Scan for the cell matching the given text and deliver its (x, y) coordinate at center. 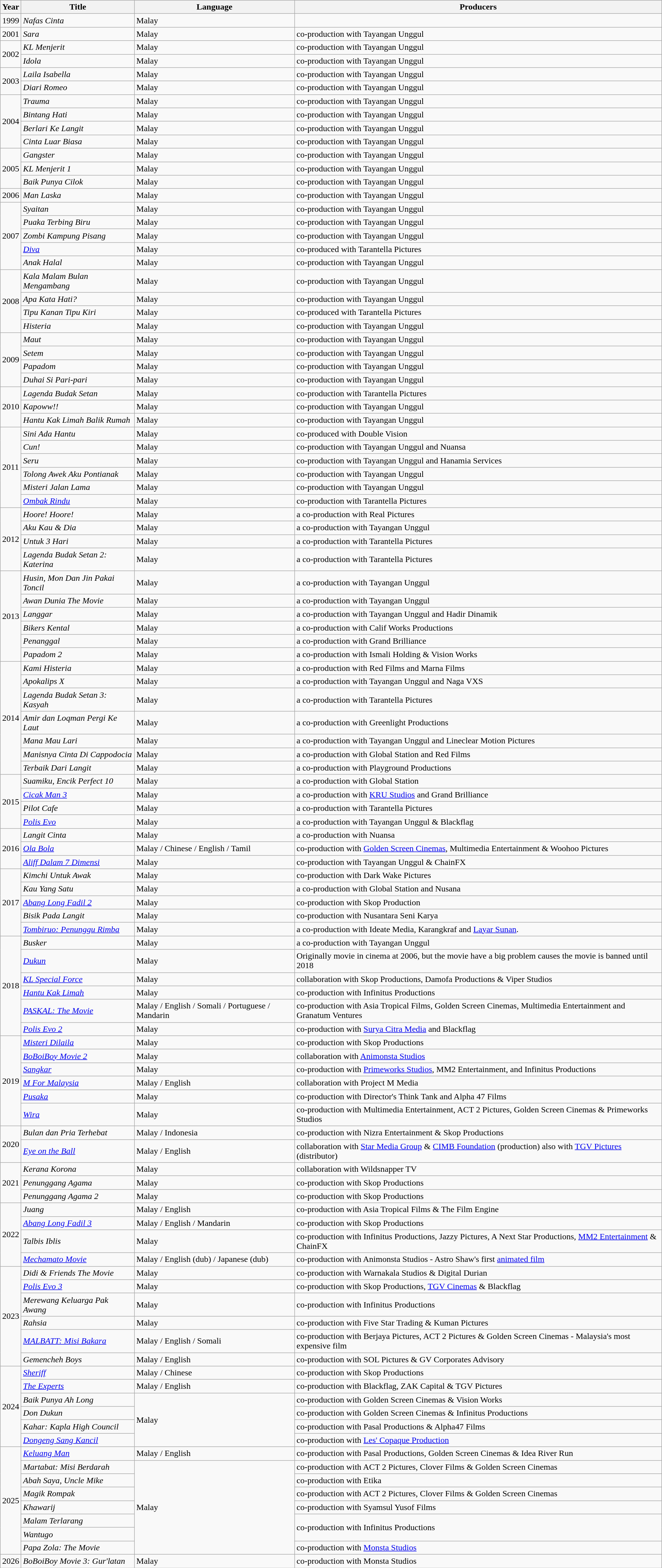
co-production with Five Star Trading & Kuman Pictures (478, 1323)
Untuk 3 Hari (78, 541)
co-production with Skop Production (478, 902)
a co-production with Nuansa (478, 835)
2007 (11, 236)
Penanggal (78, 641)
Mechamato Movie (78, 1259)
Papa Zola: The Movie (78, 1547)
MALBATT: Misi Bakara (78, 1341)
Kau Yang Satu (78, 889)
Wantugo (78, 1534)
co-production with Golden Screen Cinemas, Multimedia Entertainment & Woohoo Pictures (478, 848)
Hantu Kak Limah Balik Rumah (78, 420)
co-production with Golden Screen Cinemas & Infinitus Productions (478, 1413)
Tipu Kanan Tipu Kiri (78, 312)
co-production with Primeworks Studios, MM2 Entertainment, and Infinitus Productions (478, 1069)
Malay / English / Somali / Portuguese / Mandarin (214, 1011)
Polis Evo 3 (78, 1286)
collaboration with Animonsta Studios (478, 1056)
Dukun (78, 961)
Anak Halal (78, 263)
a co-production with KRU Studios and Grand Brilliance (478, 795)
Cinta Luar Biasa (78, 141)
Lagenda Budak Setan 3: Kasyah (78, 700)
collaboration with Wildsnapper TV (478, 1169)
2004 (11, 121)
Nafas Cinta (78, 21)
Talbis Iblis (78, 1241)
co-production with Nusantara Seni Karya (478, 916)
Gemencheh Boys (78, 1359)
a co-production with Ismali Holding & Vision Works (478, 655)
Pusaka (78, 1096)
Setem (78, 353)
Apa Kata Hati? (78, 299)
Keluang Man (78, 1453)
co-production with Warnakala Studios & Digital Durian (478, 1273)
2021 (11, 1183)
collaboration with Skop Productions, Damofa Productions & Viper Studios (478, 979)
Ombak Rindu (78, 501)
Puaka Terbing Biru (78, 222)
Gangster (78, 155)
Malay / Chinese (214, 1373)
2002 (11, 54)
KL Menjerit 1 (78, 169)
Malay / Indonesia (214, 1133)
Papadom (78, 366)
KL Menjerit (78, 47)
Idola (78, 61)
co-production with Etika (478, 1480)
co-production with Asia Tropical Films, Golden Screen Cinemas, Multimedia Entertainment and Granatum Ventures (478, 1011)
Kala Malam Bulan Mengambang (78, 281)
co-production with Pasal Productions & Alpha47 Films (478, 1427)
Misteri Dilaila (78, 1042)
Malam Terlarang (78, 1521)
Papadom 2 (78, 655)
a co-production with Global Station and Red Films (478, 754)
Penunggang Agama (78, 1183)
Originally movie in cinema at 2006, but the movie have a big problem causes the movie is banned until 2018 (478, 961)
Magik Rompak (78, 1494)
Abang Long Fadil 3 (78, 1223)
Diari Romeo (78, 88)
co-production with Multimedia Entertainment, ACT 2 Pictures, Golden Screen Cinemas & Primeworks Studios (478, 1115)
Mana Mau Lari (78, 741)
Ola Bola (78, 848)
Maut (78, 339)
Language (214, 7)
2008 (11, 301)
Kimchi Untuk Awak (78, 876)
Sangkar (78, 1069)
Eye on the Ball (78, 1151)
Sini Ada Hantu (78, 434)
Malay / Chinese / English / Tamil (214, 848)
Penunggang Agama 2 (78, 1196)
a co-production with Red Films and Marna Films (478, 668)
Suamiku, Encik Perfect 10 (78, 781)
co-production with Skop Productions, TGV Cinemas & Blackflag (478, 1286)
Malay / English / Mandarin (214, 1223)
Tolong Awek Aku Pontianak (78, 474)
2003 (11, 81)
Abang Long Fadil 2 (78, 902)
a co-production with Greenlight Productions (478, 722)
2013 (11, 616)
Amir dan Loqman Pergi Ke Laut (78, 722)
2009 (11, 359)
Cun! (78, 447)
2023 (11, 1316)
Abah Saya, Uncle Mike (78, 1480)
Polis Evo (78, 821)
2011 (11, 467)
2020 (11, 1145)
Don Dukun (78, 1413)
Diva (78, 249)
Awan Dunia The Movie (78, 601)
co-production with Les' Copaque Production (478, 1440)
Histeria (78, 326)
Hantu Kak Limah (78, 993)
2005 (11, 168)
2022 (11, 1234)
a co-production with Calif Works Productions (478, 627)
co-production with Tayangan Unggul and Nuansa (478, 447)
Khawarij (78, 1507)
co-production with Golden Screen Cinemas & Vision Works (478, 1400)
2019 (11, 1081)
co-production with Tayangan Unggul and Hanamia Services (478, 461)
Wira (78, 1115)
1999 (11, 21)
Aliff Dalam 7 Dimensi (78, 862)
BoBoiBoy Movie 3: Gur'latan (78, 1561)
Sheriff (78, 1373)
2015 (11, 801)
Syaitan (78, 209)
Laila Isabella (78, 74)
co-produced with Double Vision (478, 434)
Busker (78, 943)
co-production with Surya Citra Media and Blackflag (478, 1029)
Bisik Pada Langit (78, 916)
Bikers Kental (78, 627)
2001 (11, 34)
a co-production with Tayangan Unggul and Lineclear Motion Pictures (478, 741)
co-production with Nizra Entertainment & Skop Productions (478, 1133)
Lagenda Budak Setan 2: Katerina (78, 559)
Juang (78, 1210)
co-production with SOL Pictures & GV Corporates Advisory (478, 1359)
Trauma (78, 101)
Year (11, 7)
2018 (11, 986)
2026 (11, 1561)
KL Special Force (78, 979)
The Experts (78, 1386)
a co-production with Ideate Media, Karangkraf and Layar Sunan. (478, 929)
co-production with Asia Tropical Films & The Film Engine (478, 1210)
Baik Punya Ah Long (78, 1400)
Kerana Korona (78, 1169)
co-production with Director's Think Tank and Alpha 47 Films (478, 1096)
a co-production with Real Pictures (478, 514)
Kahar: Kapla High Council (78, 1427)
Husin, Mon Dan Jin Pakai Toncil (78, 583)
Langit Cinta (78, 835)
M For Malaysia (78, 1083)
Man Laska (78, 195)
Baik Punya Cilok (78, 182)
Duhai Si Pari-pari (78, 380)
Kapoww!! (78, 407)
Producers (478, 7)
co-production with Berjaya Pictures, ACT 2 Pictures & Golden Screen Cinemas - Malaysia's most expensive film (478, 1341)
co-production with Dark Wake Pictures (478, 876)
Sara (78, 34)
a co-production with Playground Productions (478, 768)
Berlari Ke Langit (78, 128)
co-production with Infinitus Productions, Jazzy Pictures, A Next Star Productions, MM2 Entertainment & ChainFX (478, 1241)
Malay / English / Somali (214, 1341)
2012 (11, 539)
Tombiruo: Penunggu Rimba (78, 929)
Martabat: Misi Berdarah (78, 1467)
Misteri Jalan Lama (78, 487)
Manisnya Cinta Di Cappodocia (78, 754)
co-production with Animonsta Studios - Astro Shaw's first animated film (478, 1259)
Title (78, 7)
2010 (11, 407)
a co-production with Tayangan Unggul and Hadir Dinamik (478, 614)
Polis Evo 2 (78, 1029)
Bulan dan Pria Terhebat (78, 1133)
BoBoiBoy Movie 2 (78, 1056)
2025 (11, 1500)
a co-production with Global Station (478, 781)
Hoore! Hoore! (78, 514)
co-production with Blackflag, ZAK Capital & TGV Pictures (478, 1386)
2014 (11, 718)
co-production with Pasal Productions, Golden Screen Cinemas & Idea River Run (478, 1453)
Didi & Friends The Movie (78, 1273)
Pilot Cafe (78, 808)
a co-production with Tayangan Unggul and Naga VXS (478, 681)
co-production with Tayangan Unggul & ChainFX (478, 862)
Bintang Hati (78, 115)
co-production with Syamsul Yusof Films (478, 1507)
Lagenda Budak Setan (78, 393)
2006 (11, 195)
collaboration with Star Media Group & CIMB Foundation (production) also with TGV Pictures (distributor) (478, 1151)
2024 (11, 1406)
a co-production with Global Station and Nusana (478, 889)
Langgar (78, 614)
Cicak Man 3 (78, 795)
2017 (11, 902)
Dongeng Sang Kancil (78, 1440)
Zombi Kampung Pisang (78, 236)
a co-production with Grand Brilliance (478, 641)
Malay / English (dub) / Japanese (dub) (214, 1259)
collaboration with Project M Media (478, 1083)
Apokalips X (78, 681)
Seru (78, 461)
2016 (11, 848)
Terbaik Dari Langit (78, 768)
Aku Kau & Dia (78, 528)
a co-production with Tayangan Unggul & Blackflag (478, 821)
Rahsia (78, 1323)
Kami Histeria (78, 668)
Merewang Keluarga Pak Awang (78, 1304)
PASKAL: The Movie (78, 1011)
